Search for the cell housing the specified text and yield its [x, y] center coordinate. 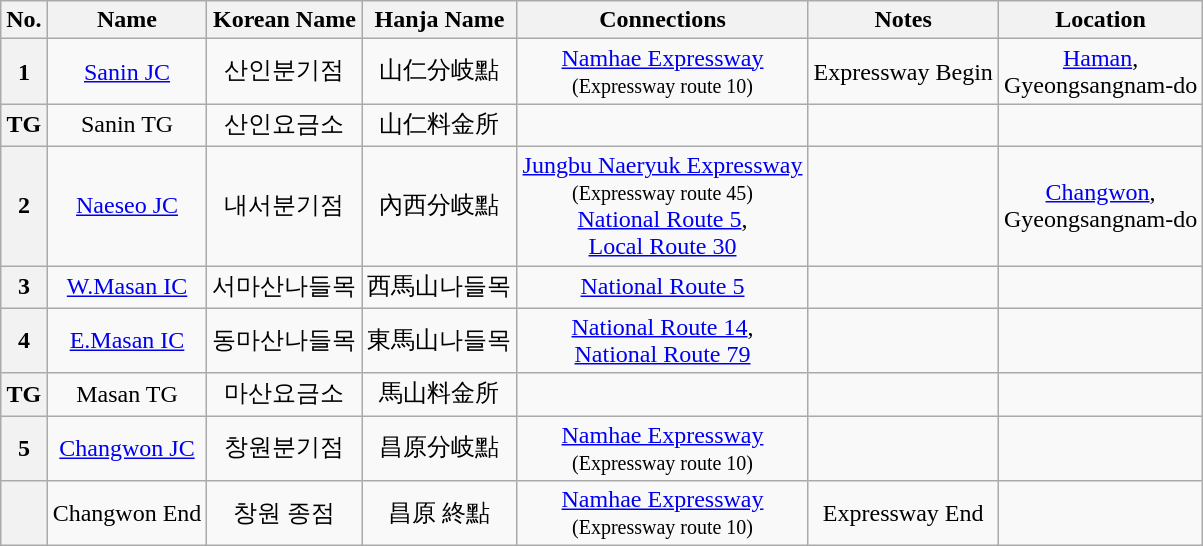
산인요금소 [284, 126]
내서분기점 [284, 206]
E.Masan IC [127, 340]
National Route 5 [662, 288]
No. [24, 20]
5 [24, 448]
창원분기점 [284, 448]
산인분기점 [284, 72]
마산요금소 [284, 394]
Changwon End [127, 514]
Expressway Begin [903, 72]
Name [127, 20]
Masan TG [127, 394]
西馬山나들목 [440, 288]
Sanin TG [127, 126]
2 [24, 206]
Jungbu Naeryuk Expressway(Expressway route 45)National Route 5, Local Route 30 [662, 206]
Haman,Gyeongsangnam-do [1100, 72]
Korean Name [284, 20]
山仁分岐點 [440, 72]
Changwon,Gyeongsangnam-do [1100, 206]
東馬山나들목 [440, 340]
1 [24, 72]
山仁料金所 [440, 126]
內西分岐點 [440, 206]
昌原 終點 [440, 514]
Connections [662, 20]
Sanin JC [127, 72]
창원 종점 [284, 514]
Hanja Name [440, 20]
Naeseo JC [127, 206]
National Route 14,National Route 79 [662, 340]
4 [24, 340]
동마산나들목 [284, 340]
Expressway End [903, 514]
Notes [903, 20]
W.Masan IC [127, 288]
Location [1100, 20]
Changwon JC [127, 448]
馬山料金所 [440, 394]
昌原分岐點 [440, 448]
3 [24, 288]
서마산나들목 [284, 288]
